Capture the cell that displays the provided text and extract its (x, y) central coordinate. 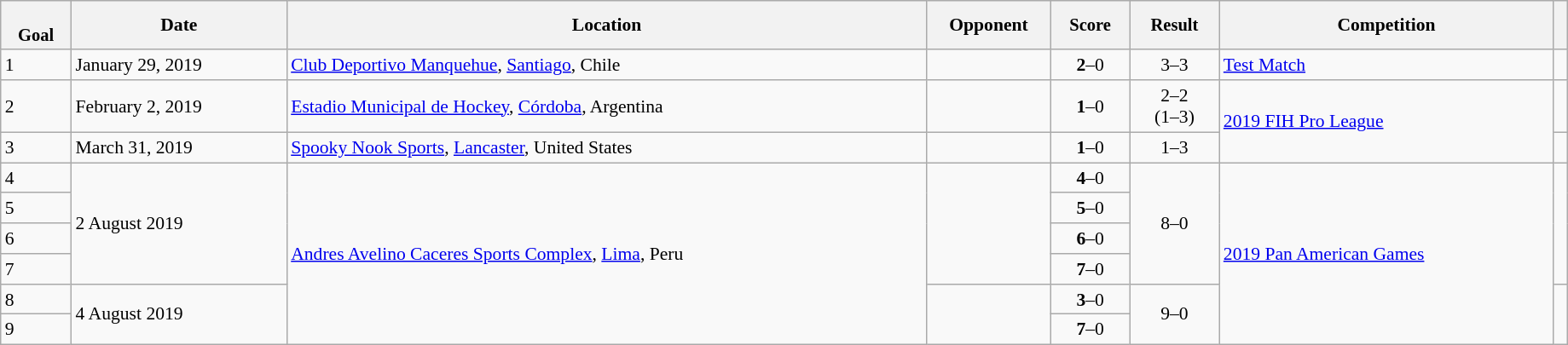
3–0 (1090, 300)
Spooky Nook Sports, Lancaster, United States (607, 148)
7 (36, 269)
Date (179, 26)
2 August 2019 (179, 223)
8–0 (1175, 223)
Score (1090, 26)
5–0 (1090, 209)
6 (36, 239)
9–0 (1175, 315)
Location (607, 26)
5 (36, 209)
Competition (1386, 26)
Opponent (989, 26)
9 (36, 330)
1 (36, 66)
Estadio Municipal de Hockey, Córdoba, Argentina (607, 106)
8 (36, 300)
4–0 (1090, 178)
2–2(1–3) (1175, 106)
2019 FIH Pro League (1386, 121)
Andres Avelino Caceres Sports Complex, Lima, Peru (607, 254)
February 2, 2019 (179, 106)
Result (1175, 26)
Test Match (1386, 66)
Goal (36, 26)
6–0 (1090, 239)
Club Deportivo Manquehue, Santiago, Chile (607, 66)
2–0 (1090, 66)
1–3 (1175, 148)
3 (36, 148)
4 August 2019 (179, 315)
4 (36, 178)
2 (36, 106)
January 29, 2019 (179, 66)
3–3 (1175, 66)
2019 Pan American Games (1386, 254)
March 31, 2019 (179, 148)
